Extract the (X, Y) coordinate from the center of the cell holding the provided text.  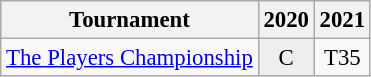
T35 (342, 58)
The Players Championship (130, 58)
Tournament (130, 20)
2020 (286, 20)
2021 (342, 20)
C (286, 58)
